Scan for the cell matching the given text and deliver its (X, Y) coordinate at center. 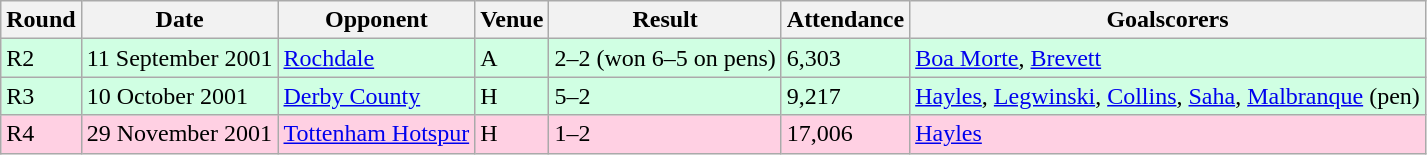
2–2 (won 6–5 on pens) (665, 58)
9,217 (845, 96)
6,303 (845, 58)
Hayles (1168, 134)
17,006 (845, 134)
1–2 (665, 134)
11 September 2001 (180, 58)
29 November 2001 (180, 134)
Boa Morte, Brevett (1168, 58)
Date (180, 20)
R3 (41, 96)
Opponent (376, 20)
Round (41, 20)
A (512, 58)
10 October 2001 (180, 96)
R4 (41, 134)
Rochdale (376, 58)
5–2 (665, 96)
Attendance (845, 20)
Hayles, Legwinski, Collins, Saha, Malbranque (pen) (1168, 96)
Derby County (376, 96)
R2 (41, 58)
Result (665, 20)
Tottenham Hotspur (376, 134)
Venue (512, 20)
Goalscorers (1168, 20)
